Return (X, Y) of the center of cell containing provided text 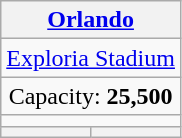
Orlando (91, 20)
Capacity: 25,500 (91, 96)
Exploria Stadium (91, 58)
